Return the [x, y] coordinate for the center point of the cell that contains the specified text.  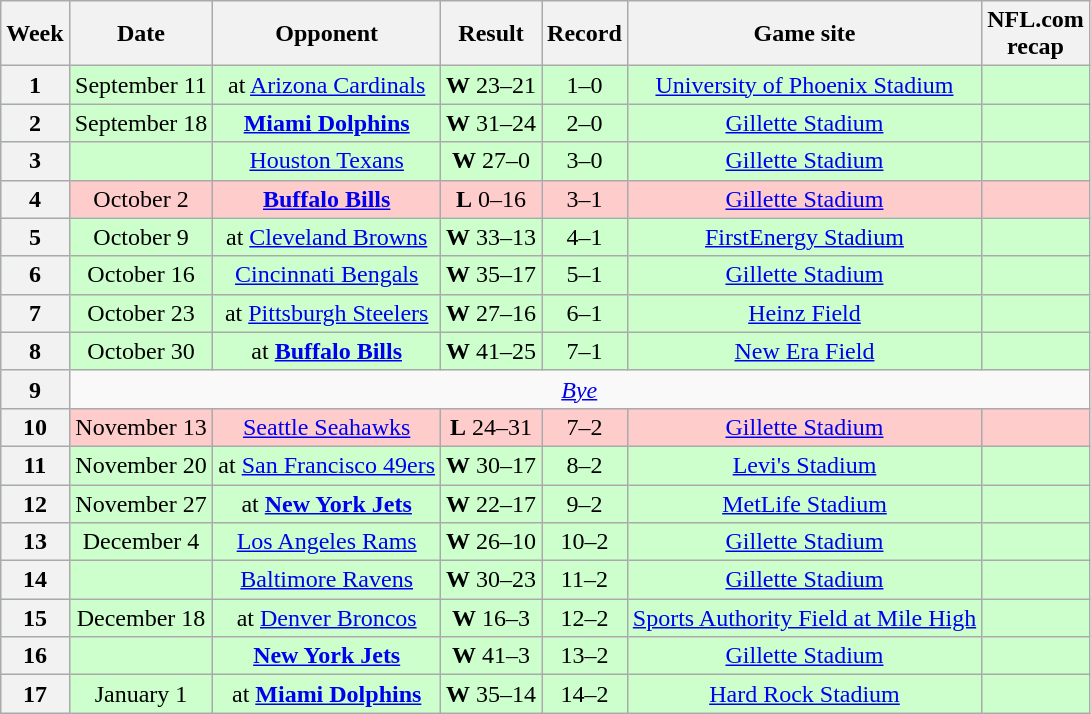
MetLife Stadium [804, 503]
13–2 [585, 656]
Game site [804, 34]
3 [35, 161]
1–0 [585, 85]
8–2 [585, 465]
January 1 [141, 694]
October 2 [141, 199]
6 [35, 275]
Result [492, 34]
NFL.comrecap [1036, 34]
12–2 [585, 618]
L 24–31 [492, 427]
W 23–21 [492, 85]
14–2 [585, 694]
at San Francisco 49ers [327, 465]
New York Jets [327, 656]
13 [35, 542]
9 [35, 389]
Date [141, 34]
W 35–14 [492, 694]
W 26–10 [492, 542]
4 [35, 199]
Seattle Seahawks [327, 427]
at Miami Dolphins [327, 694]
at Denver Broncos [327, 618]
at Buffalo Bills [327, 351]
December 4 [141, 542]
Levi's Stadium [804, 465]
at Arizona Cardinals [327, 85]
11 [35, 465]
Houston Texans [327, 161]
October 23 [141, 313]
9–2 [585, 503]
October 30 [141, 351]
New Era Field [804, 351]
November 13 [141, 427]
7–2 [585, 427]
October 16 [141, 275]
17 [35, 694]
W 27–0 [492, 161]
at Cleveland Browns [327, 237]
10 [35, 427]
7 [35, 313]
W 27–16 [492, 313]
October 9 [141, 237]
3–0 [585, 161]
W 35–17 [492, 275]
September 11 [141, 85]
FirstEnergy Stadium [804, 237]
Record [585, 34]
at New York Jets [327, 503]
15 [35, 618]
September 18 [141, 123]
Miami Dolphins [327, 123]
Cincinnati Bengals [327, 275]
11–2 [585, 580]
W 41–3 [492, 656]
Heinz Field [804, 313]
at Pittsburgh Steelers [327, 313]
November 20 [141, 465]
4–1 [585, 237]
16 [35, 656]
8 [35, 351]
W 16–3 [492, 618]
12 [35, 503]
2 [35, 123]
W 22–17 [492, 503]
November 27 [141, 503]
L 0–16 [492, 199]
10–2 [585, 542]
Hard Rock Stadium [804, 694]
Buffalo Bills [327, 199]
6–1 [585, 313]
Baltimore Ravens [327, 580]
5 [35, 237]
W 41–25 [492, 351]
Week [35, 34]
14 [35, 580]
W 31–24 [492, 123]
Los Angeles Rams [327, 542]
W 30–17 [492, 465]
W 33–13 [492, 237]
5–1 [585, 275]
W 30–23 [492, 580]
Sports Authority Field at Mile High [804, 618]
December 18 [141, 618]
University of Phoenix Stadium [804, 85]
1 [35, 85]
Bye [579, 389]
3–1 [585, 199]
Opponent [327, 34]
7–1 [585, 351]
2–0 [585, 123]
